Detect which cell encompasses the target text, then output its [x, y] center coordinate. 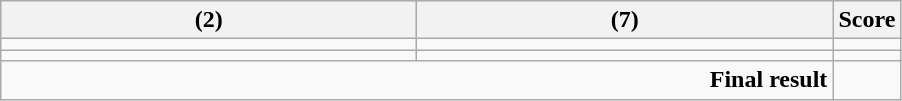
Score [867, 20]
(2) [209, 20]
Final result [417, 80]
(7) [625, 20]
